Determine the (X, Y) coordinate at the center of the cell enclosing the given text.  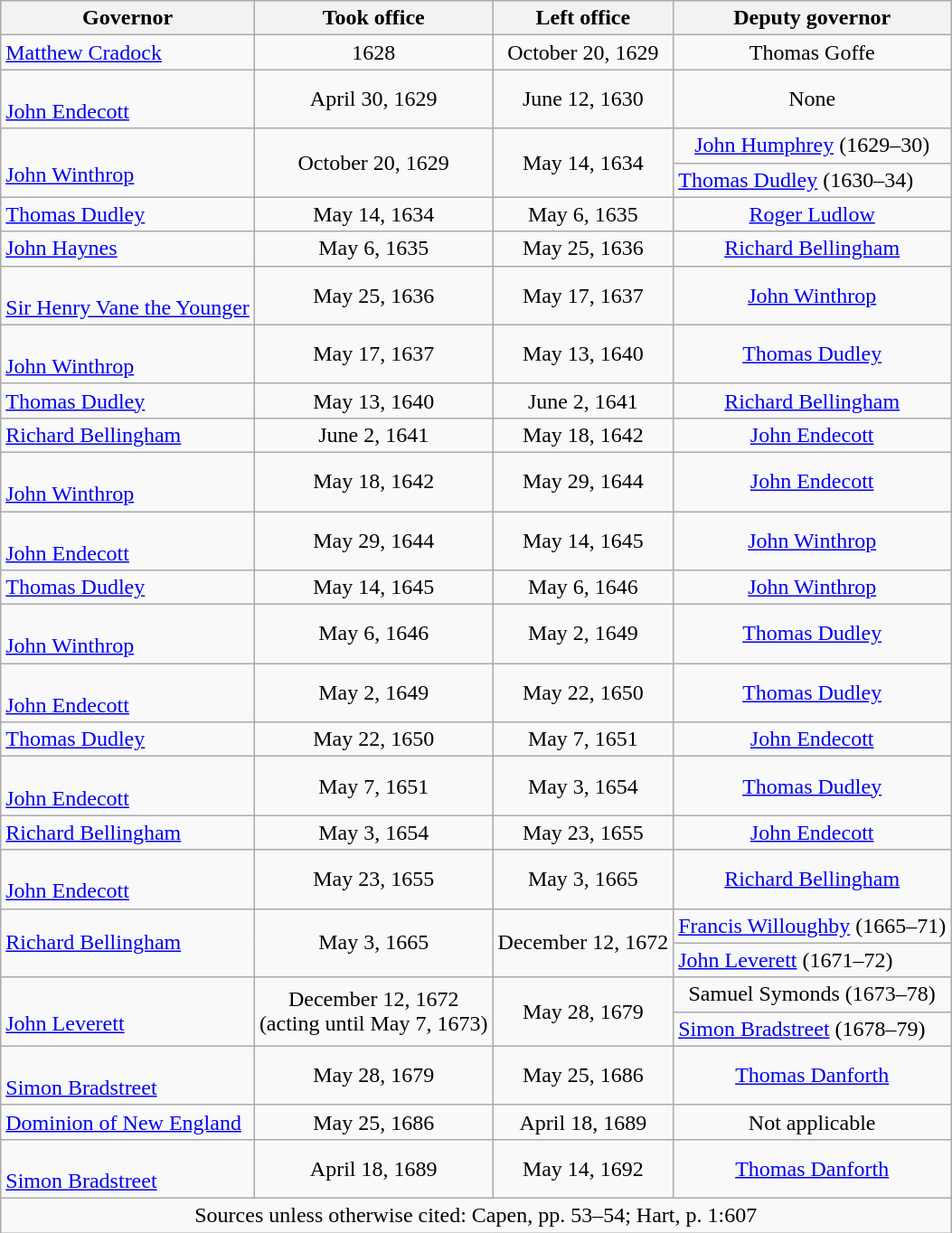
Sources unless otherwise cited: Capen, pp. 53–54; Hart, p. 1:607 (476, 1215)
Not applicable (812, 1122)
Sir Henry Vane the Younger (128, 295)
Matthew Cradock (128, 52)
John Humphrey (1629–30) (812, 146)
April 30, 1629 (373, 99)
John Leverett (128, 1012)
Deputy governor (812, 18)
None (812, 99)
Samuel Symonds (1673–78) (812, 994)
Thomas Goffe (812, 52)
1628 (373, 52)
John Leverett (1671–72) (812, 960)
December 12, 1672 (583, 943)
May 14, 1692 (583, 1168)
Left office (583, 18)
Roger Ludlow (812, 214)
John Haynes (128, 249)
Governor (128, 18)
December 12, 1672(acting until May 7, 1673) (373, 1012)
Simon Bradstreet (1678–79) (812, 1029)
Dominion of New England (128, 1122)
Francis Willoughby (1665–71) (812, 926)
Thomas Dudley (1630–34) (812, 180)
Took office (373, 18)
June 12, 1630 (583, 99)
